Return [x, y] of the center of cell containing provided text 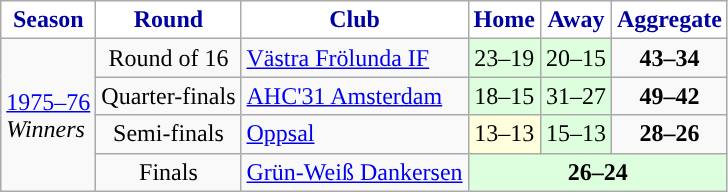
Aggregate [670, 20]
1975–76 Winners [48, 115]
26–24 [598, 172]
31–27 [576, 96]
Quarter-finals [168, 96]
Season [48, 20]
Västra Frölunda IF [354, 58]
Semi-finals [168, 134]
49–42 [670, 96]
23–19 [504, 58]
Home [504, 20]
Away [576, 20]
Round of 16 [168, 58]
28–26 [670, 134]
Grün-Weiß Dankersen [354, 172]
43–34 [670, 58]
15–13 [576, 134]
18–15 [504, 96]
Round [168, 20]
20–15 [576, 58]
AHC'31 Amsterdam [354, 96]
Club [354, 20]
Oppsal [354, 134]
13–13 [504, 134]
Finals [168, 172]
